Search for the cell housing the specified text and yield its [X, Y] center coordinate. 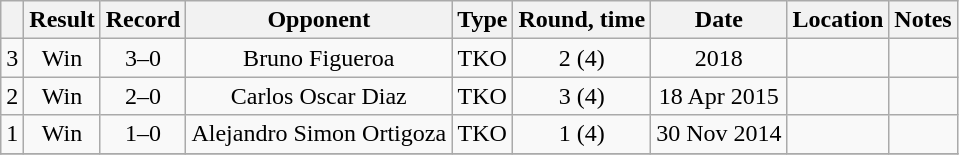
1 [12, 134]
Location [838, 20]
18 Apr 2015 [719, 96]
2 (4) [582, 58]
1 (4) [582, 134]
Notes [923, 20]
1–0 [143, 134]
Bruno Figueroa [319, 58]
Result [62, 20]
Alejandro Simon Ortigoza [319, 134]
Round, time [582, 20]
2 [12, 96]
30 Nov 2014 [719, 134]
Type [482, 20]
3 (4) [582, 96]
Carlos Oscar Diaz [319, 96]
3 [12, 58]
2018 [719, 58]
2–0 [143, 96]
3–0 [143, 58]
Date [719, 20]
Record [143, 20]
Opponent [319, 20]
